Identify which cell holds the provided text, then report its (X, Y) central coordinate. 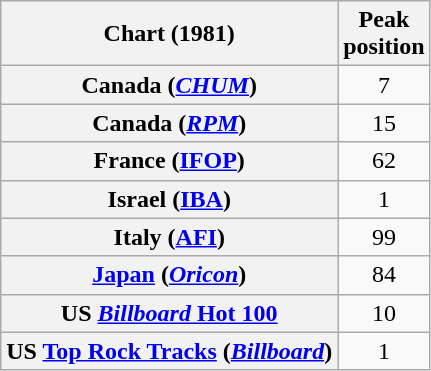
Italy (AFI) (170, 237)
Japan (Oricon) (170, 275)
Israel (IBA) (170, 199)
7 (384, 85)
Peakposition (384, 34)
Canada (CHUM) (170, 85)
US Top Rock Tracks (Billboard) (170, 351)
10 (384, 313)
84 (384, 275)
99 (384, 237)
Canada (RPM) (170, 123)
62 (384, 161)
US Billboard Hot 100 (170, 313)
France (IFOP) (170, 161)
Chart (1981) (170, 34)
15 (384, 123)
